Search for the cell housing the specified text and yield its (X, Y) center coordinate. 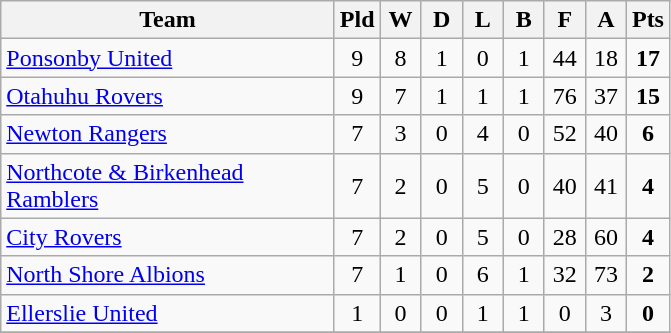
D (442, 20)
41 (606, 186)
Ponsonby United (168, 58)
Team (168, 20)
37 (606, 96)
44 (564, 58)
Northcote & Birkenhead Ramblers (168, 186)
Ellerslie United (168, 313)
73 (606, 275)
Pts (648, 20)
A (606, 20)
Otahuhu Rovers (168, 96)
28 (564, 237)
32 (564, 275)
L (482, 20)
15 (648, 96)
North Shore Albions (168, 275)
8 (400, 58)
60 (606, 237)
Pld (357, 20)
W (400, 20)
F (564, 20)
76 (564, 96)
Newton Rangers (168, 134)
52 (564, 134)
18 (606, 58)
B (524, 20)
17 (648, 58)
City Rovers (168, 237)
